Scan for the cell matching the given text and deliver its [x, y] coordinate at center. 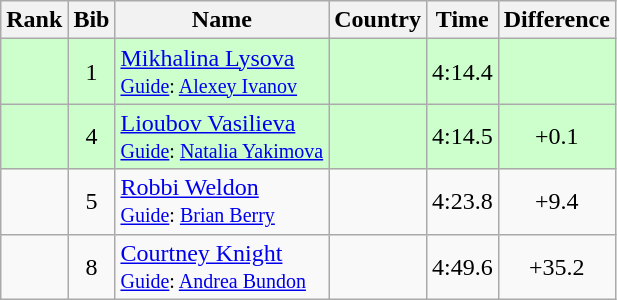
1 [92, 72]
Country [378, 20]
+35.2 [556, 266]
4:14.5 [462, 136]
Name [222, 20]
+9.4 [556, 202]
5 [92, 202]
Bib [92, 20]
4:14.4 [462, 72]
Difference [556, 20]
Robbi WeldonGuide: Brian Berry [222, 202]
Lioubov VasilievaGuide: Natalia Yakimova [222, 136]
4:23.8 [462, 202]
Courtney KnightGuide: Andrea Bundon [222, 266]
Mikhalina LysovaGuide: Alexey Ivanov [222, 72]
Rank [34, 20]
8 [92, 266]
+0.1 [556, 136]
Time [462, 20]
4 [92, 136]
4:49.6 [462, 266]
